Determine the [x, y] coordinate at the center of the cell enclosing the given text.  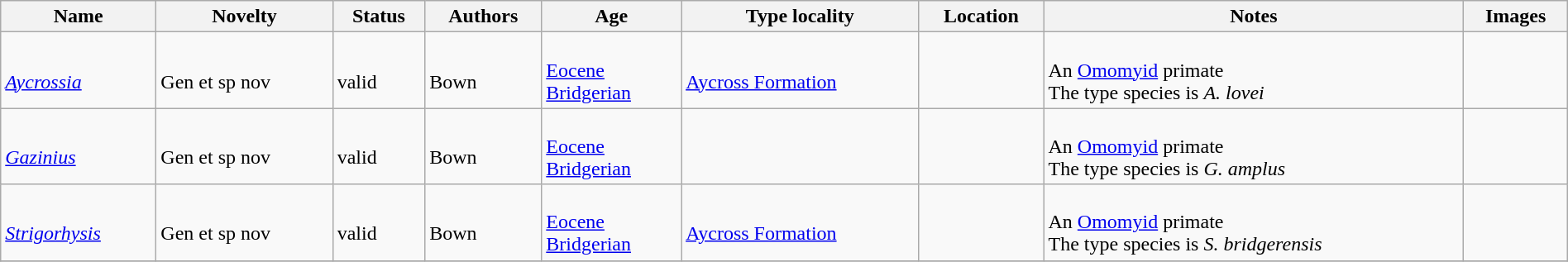
Age [612, 17]
Type locality [801, 17]
An Omomyid primate The type species is S. bridgerensis [1254, 222]
Gazinius [79, 146]
Strigorhysis [79, 222]
Authors [483, 17]
An Omomyid primate The type species is G. amplus [1254, 146]
Location [981, 17]
Aycrossia [79, 70]
Images [1515, 17]
Status [379, 17]
Notes [1254, 17]
Novelty [245, 17]
Name [79, 17]
An Omomyid primate The type species is A. lovei [1254, 70]
